Detect which cell encompasses the target text, then output its [x, y] center coordinate. 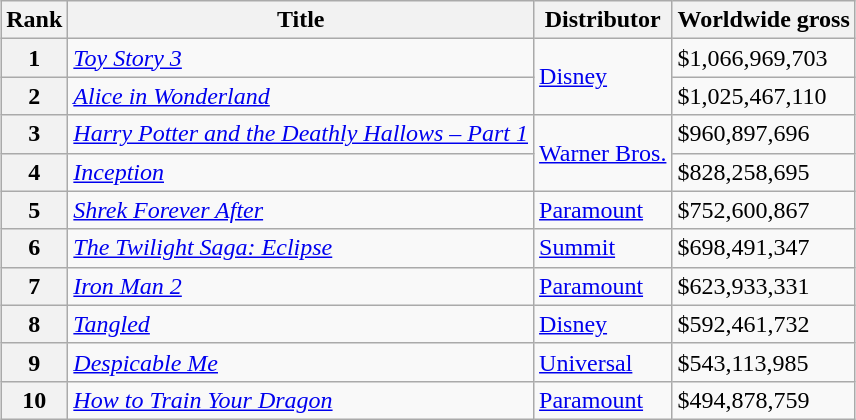
Rank [34, 20]
9 [34, 362]
$752,600,867 [764, 210]
5 [34, 210]
$698,491,347 [764, 248]
$623,933,331 [764, 286]
6 [34, 248]
Shrek Forever After [301, 210]
$960,897,696 [764, 134]
Harry Potter and the Deathly Hallows – Part 1 [301, 134]
1 [34, 58]
$828,258,695 [764, 172]
$592,461,732 [764, 324]
Despicable Me [301, 362]
Worldwide gross [764, 20]
$543,113,985 [764, 362]
The Twilight Saga: Eclipse [301, 248]
8 [34, 324]
$1,025,467,110 [764, 96]
4 [34, 172]
Distributor [603, 20]
3 [34, 134]
Warner Bros. [603, 153]
Universal [603, 362]
10 [34, 400]
Iron Man 2 [301, 286]
Tangled [301, 324]
Title [301, 20]
$1,066,969,703 [764, 58]
Toy Story 3 [301, 58]
Summit [603, 248]
How to Train Your Dragon [301, 400]
Inception [301, 172]
$494,878,759 [764, 400]
Alice in Wonderland [301, 96]
2 [34, 96]
7 [34, 286]
